Determine the (x, y) coordinate at the center of the cell enclosing the given text.  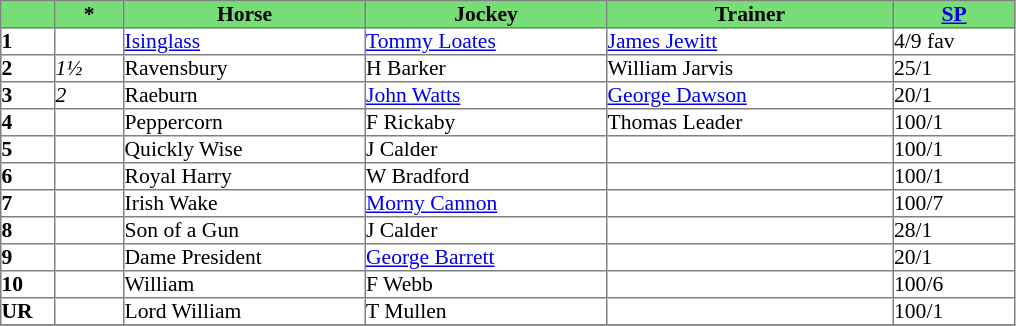
Raeburn (245, 96)
George Barrett (486, 258)
Thomas Leader (750, 122)
William Jarvis (750, 68)
Isinglass (245, 42)
100/6 (954, 284)
Jockey (486, 14)
8 (28, 230)
William (245, 284)
Irish Wake (245, 204)
4 (28, 122)
W Bradford (486, 176)
100/7 (954, 204)
Tommy Loates (486, 42)
F Rickaby (486, 122)
Lord William (245, 312)
Son of a Gun (245, 230)
James Jewitt (750, 42)
UR (28, 312)
4/9 fav (954, 42)
5 (28, 150)
1 (28, 42)
Ravensbury (245, 68)
T Mullen (486, 312)
F Webb (486, 284)
9 (28, 258)
SP (954, 14)
Peppercorn (245, 122)
10 (28, 284)
Dame President (245, 258)
Trainer (750, 14)
John Watts (486, 96)
Royal Harry (245, 176)
George Dawson (750, 96)
28/1 (954, 230)
25/1 (954, 68)
H Barker (486, 68)
Morny Cannon (486, 204)
* (90, 14)
Horse (245, 14)
Quickly Wise (245, 150)
3 (28, 96)
7 (28, 204)
6 (28, 176)
1½ (90, 68)
